Output the [X, Y] coordinate of the center of the cell containing the given text.  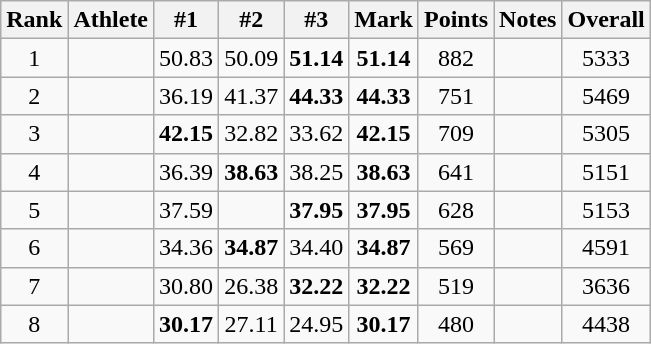
5 [34, 210]
5469 [606, 96]
480 [456, 324]
4591 [606, 248]
4438 [606, 324]
Mark [384, 20]
34.40 [316, 248]
38.25 [316, 172]
4 [34, 172]
Overall [606, 20]
3 [34, 134]
50.09 [252, 58]
36.39 [186, 172]
751 [456, 96]
3636 [606, 286]
628 [456, 210]
#3 [316, 20]
36.19 [186, 96]
33.62 [316, 134]
7 [34, 286]
24.95 [316, 324]
26.38 [252, 286]
50.83 [186, 58]
#2 [252, 20]
882 [456, 58]
5151 [606, 172]
709 [456, 134]
1 [34, 58]
41.37 [252, 96]
37.59 [186, 210]
6 [34, 248]
5333 [606, 58]
5153 [606, 210]
569 [456, 248]
519 [456, 286]
2 [34, 96]
32.82 [252, 134]
34.36 [186, 248]
30.80 [186, 286]
641 [456, 172]
27.11 [252, 324]
#1 [186, 20]
8 [34, 324]
Notes [528, 20]
5305 [606, 134]
Points [456, 20]
Rank [34, 20]
Athlete [111, 20]
